Scan for the cell matching the given text and deliver its (X, Y) coordinate at center. 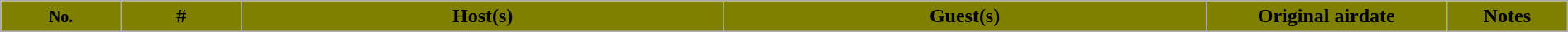
# (181, 16)
Host(s) (483, 16)
Notes (1507, 16)
Original airdate (1327, 16)
Guest(s) (964, 16)
No. (61, 16)
